Search for the cell housing the specified text and yield its (X, Y) center coordinate. 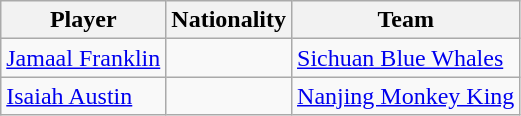
Player (84, 20)
Sichuan Blue Whales (406, 58)
Nationality (229, 20)
Nanjing Monkey King (406, 96)
Isaiah Austin (84, 96)
Team (406, 20)
Jamaal Franklin (84, 58)
